Output the [x, y] coordinate of the center of the cell containing the given text.  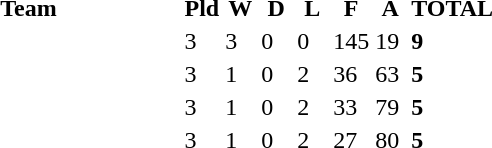
19 [390, 41]
145 [352, 41]
63 [390, 74]
36 [352, 74]
33 [352, 107]
79 [390, 107]
